Identify which cell holds the provided text, then report its (x, y) central coordinate. 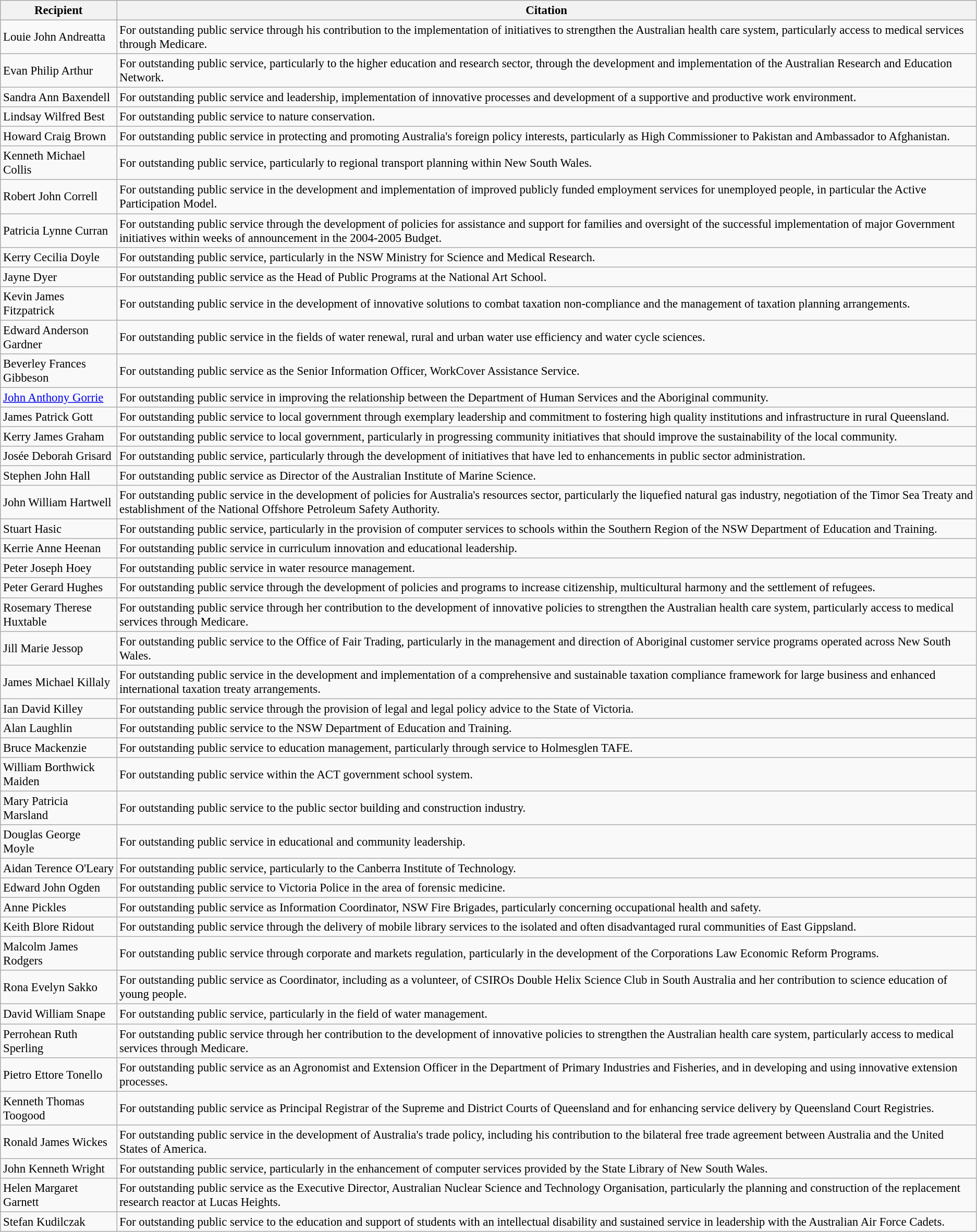
Edward John Ogden (58, 888)
Jayne Dyer (58, 277)
For outstanding public service through the provision of legal and legal policy advice to the State of Victoria. (546, 709)
For outstanding public service in educational and community leadership. (546, 841)
Kerry Cecilia Doyle (58, 257)
For outstanding public service, particularly in the field of water management. (546, 1014)
Mary Patricia Marsland (58, 808)
Kenneth Thomas Toogood (58, 1108)
Malcolm James Rodgers (58, 954)
Keith Blore Ridout (58, 927)
For outstanding public service, particularly in the enhancement of computer services provided by the State Library of New South Wales. (546, 1168)
Recipient (58, 10)
For outstanding public service, particularly through the development of initiatives that have led to enhancements in public sector administration. (546, 456)
Edward Anderson Gardner (58, 337)
David William Snape (58, 1014)
Ian David Killey (58, 709)
Stuart Hasic (58, 529)
For outstanding public service to nature conservation. (546, 117)
Rona Evelyn Sakko (58, 987)
William Borthwick Maiden (58, 775)
James Patrick Gott (58, 417)
Jill Marie Jessop (58, 649)
For outstanding public service as Information Coordinator, NSW Fire Brigades, particularly concerning occupational health and safety. (546, 908)
Louie John Andreatta (58, 38)
Stephen John Hall (58, 476)
For outstanding public service within the ACT government school system. (546, 775)
Stefan Kudilczak (58, 1222)
For outstanding public service to the public sector building and construction industry. (546, 808)
For outstanding public service, particularly in the NSW Ministry for Science and Medical Research. (546, 257)
John Kenneth Wright (58, 1168)
Beverley Frances Gibbeson (58, 371)
For outstanding public service in the fields of water renewal, rural and urban water use efficiency and water cycle sciences. (546, 337)
John William Hartwell (58, 503)
For outstanding public service, particularly to regional transport planning within New South Wales. (546, 163)
John Anthony Gorrie (58, 397)
Kerry James Graham (58, 436)
Pietro Ettore Tonello (58, 1074)
For outstanding public service, particularly to the Canberra Institute of Technology. (546, 869)
For outstanding public service as Director of the Australian Institute of Marine Science. (546, 476)
Rosemary Therese Huxtable (58, 614)
For outstanding public service in curriculum innovation and educational leadership. (546, 548)
Douglas George Moyle (58, 841)
Helen Margaret Garnett (58, 1195)
Kevin James Fitzpatrick (58, 303)
Perrohean Ruth Sperling (58, 1041)
Bruce Mackenzie (58, 748)
For outstanding public service to the NSW Department of Education and Training. (546, 728)
For outstanding public service as the Head of Public Programs at the National Art School. (546, 277)
Peter Joseph Hoey (58, 568)
Sandra Ann Baxendell (58, 97)
For outstanding public service to education management, particularly through service to Holmesglen TAFE. (546, 748)
For outstanding public service in water resource management. (546, 568)
Kerrie Anne Heenan (58, 548)
Anne Pickles (58, 908)
Alan Laughlin (58, 728)
Patricia Lynne Curran (58, 230)
For outstanding public service as the Senior Information Officer, WorkCover Assistance Service. (546, 371)
Josée Deborah Grisard (58, 456)
Ronald James Wickes (58, 1142)
James Michael Killaly (58, 682)
For outstanding public service to Victoria Police in the area of forensic medicine. (546, 888)
Evan Philip Arthur (58, 71)
Kenneth Michael Collis (58, 163)
Lindsay Wilfred Best (58, 117)
Aidan Terence O'Leary (58, 869)
Peter Gerard Hughes (58, 588)
Citation (546, 10)
Robert John Correll (58, 197)
For outstanding public service in improving the relationship between the Department of Human Services and the Aboriginal community. (546, 397)
Howard Craig Brown (58, 137)
